Pinpoint the cell where the given text exists, returning its [x, y] midpoint coordinate. 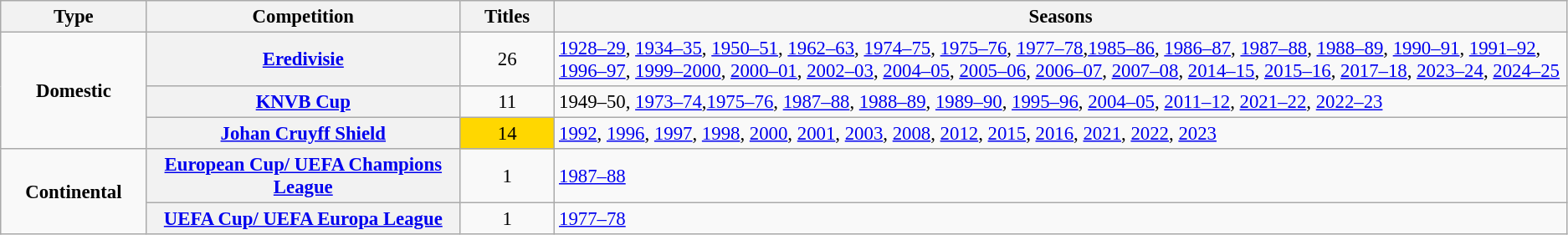
Continental [74, 192]
1987–88 [1061, 176]
Titles [507, 17]
Eredivisie [303, 60]
Type [74, 17]
KNVB Cup [303, 102]
1977–78 [1061, 219]
Johan Cruyff Shield [303, 134]
Domestic [74, 91]
11 [507, 102]
26 [507, 60]
UEFA Cup/ UEFA Europa League [303, 219]
Competition [303, 17]
14 [507, 134]
1992, 1996, 1997, 1998, 2000, 2001, 2003, 2008, 2012, 2015, 2016, 2021, 2022, 2023 [1061, 134]
1949–50, 1973–74,1975–76, 1987–88, 1988–89, 1989–90, 1995–96, 2004–05, 2011–12, 2021–22, 2022–23 [1061, 102]
European Cup/ UEFA Champions League [303, 176]
Seasons [1061, 17]
